Return the (X, Y) coordinate for the center point of the cell that contains the specified text.  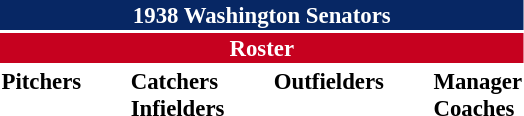
Roster (262, 48)
1938 Washington Senators (262, 15)
